Return (x, y) of the center of cell containing provided text 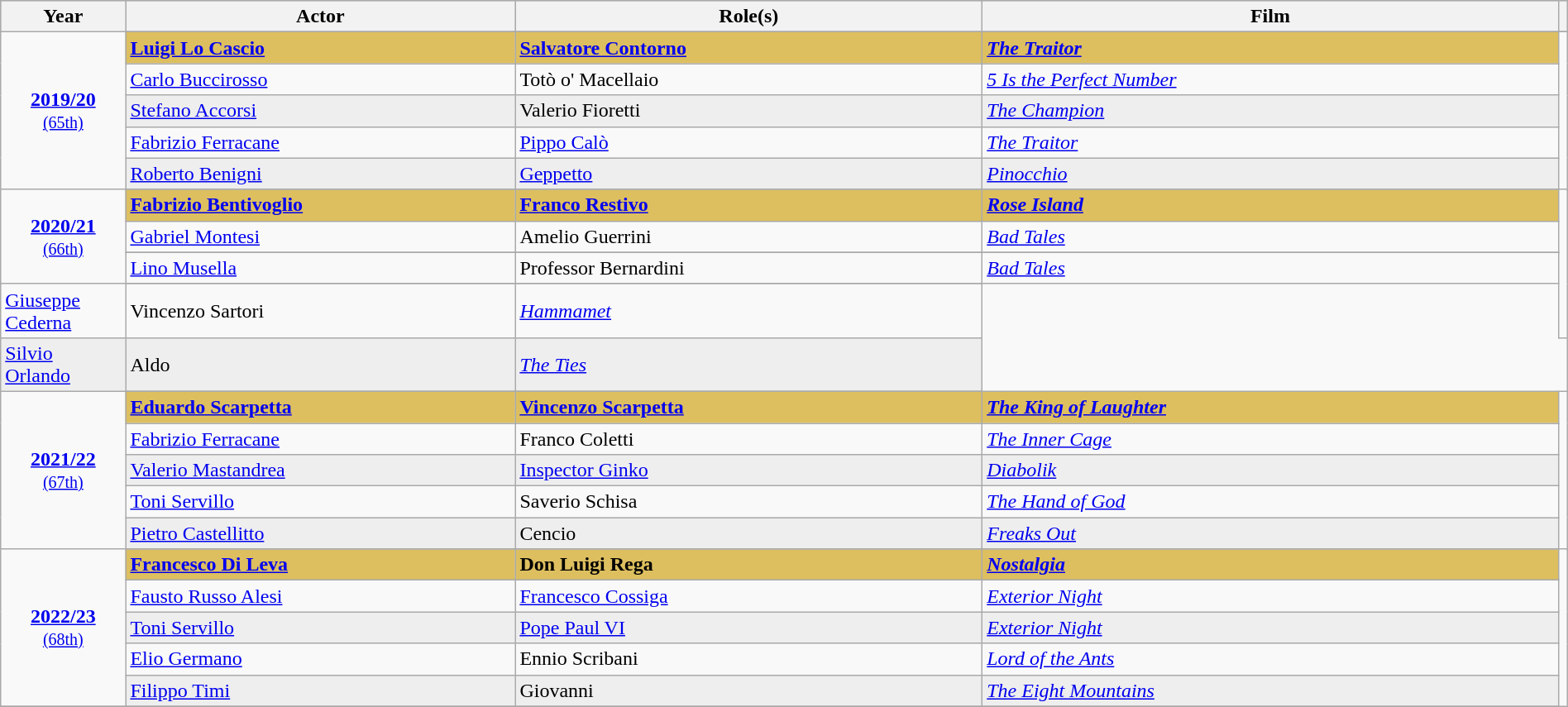
Valerio Fioretti (749, 111)
Role(s) (749, 17)
2021/22(67th) (63, 470)
Hammamet (749, 311)
Aldo (321, 364)
Year (63, 17)
Amelio Guerrini (749, 236)
Nostalgia (1270, 565)
Stefano Accorsi (321, 111)
Actor (321, 17)
Lord of the Ants (1270, 659)
Fausto Russo Alesi (321, 596)
Film (1270, 17)
Roberto Benigni (321, 174)
Diabolik (1270, 471)
The King of Laughter (1270, 407)
Filippo Timi (321, 690)
Salvatore Contorno (749, 48)
Valerio Mastandrea (321, 471)
Carlo Buccirosso (321, 79)
Vincenzo Scarpetta (749, 407)
Pippo Calò (749, 142)
Silvio Orlando (63, 364)
Eduardo Scarpetta (321, 407)
Professor Bernardini (749, 268)
Fabrizio Bentivoglio (321, 205)
Francesco Di Leva (321, 565)
Franco Restivo (749, 205)
Don Luigi Rega (749, 565)
5 Is the Perfect Number (1270, 79)
Giuseppe Cederna (63, 311)
Elio Germano (321, 659)
Freaks Out (1270, 533)
Luigi Lo Cascio (321, 48)
The Inner Cage (1270, 439)
The Ties (749, 364)
2022/23(68th) (63, 628)
Pietro Castellitto (321, 533)
Vincenzo Sartori (321, 311)
The Hand of God (1270, 502)
Pope Paul VI (749, 628)
Francesco Cossiga (749, 596)
2019/20(65th) (63, 111)
Pinocchio (1270, 174)
Franco Coletti (749, 439)
Inspector Ginko (749, 471)
Gabriel Montesi (321, 236)
Giovanni (749, 690)
The Champion (1270, 111)
Saverio Schisa (749, 502)
Totò o' Macellaio (749, 79)
The Eight Mountains (1270, 690)
Lino Musella (321, 268)
Ennio Scribani (749, 659)
Cencio (749, 533)
2020/21(66th) (63, 236)
Rose Island (1270, 205)
Geppetto (749, 174)
